For the text-containing cell, return its midpoint in (x, y) coordinate format. 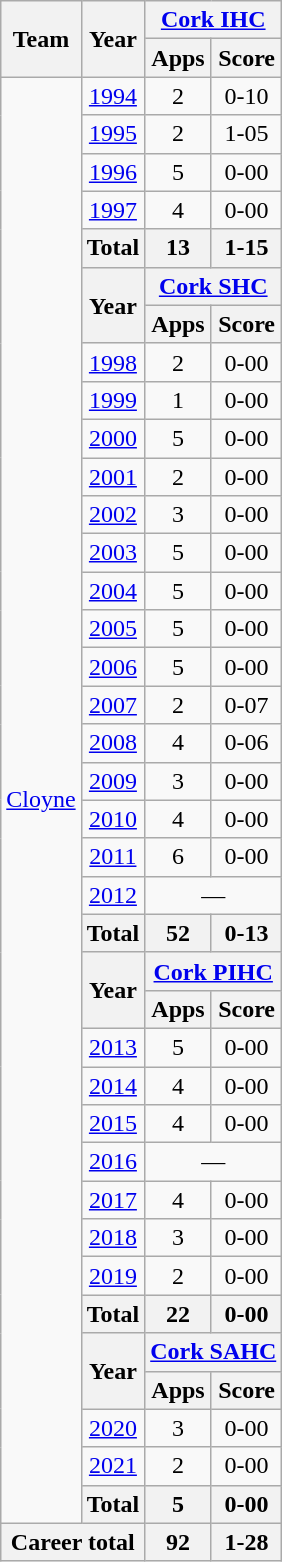
2005 (113, 629)
2016 (113, 1162)
1996 (113, 172)
2000 (113, 438)
0-07 (246, 705)
1995 (113, 134)
1-28 (246, 1542)
2020 (113, 1428)
1997 (113, 210)
2004 (113, 591)
52 (178, 933)
2012 (113, 895)
0-06 (246, 743)
6 (178, 857)
1994 (113, 96)
0-13 (246, 933)
2003 (113, 553)
2007 (113, 705)
1999 (113, 400)
2011 (113, 857)
2001 (113, 477)
Cloyne (41, 800)
2014 (113, 1085)
Cork SHC (214, 286)
2019 (113, 1276)
1-15 (246, 248)
1-05 (246, 134)
2018 (113, 1238)
2006 (113, 667)
Cork SAHC (214, 1352)
2008 (113, 743)
Team (41, 39)
2009 (113, 781)
22 (178, 1314)
0-10 (246, 96)
92 (178, 1542)
2015 (113, 1124)
2021 (113, 1466)
2002 (113, 515)
Cork PIHC (214, 971)
Cork IHC (214, 20)
1 (178, 400)
2013 (113, 1047)
1998 (113, 362)
Career total (73, 1542)
2010 (113, 819)
2017 (113, 1200)
13 (178, 248)
